Pinpoint the cell where the given text exists, returning its (X, Y) midpoint coordinate. 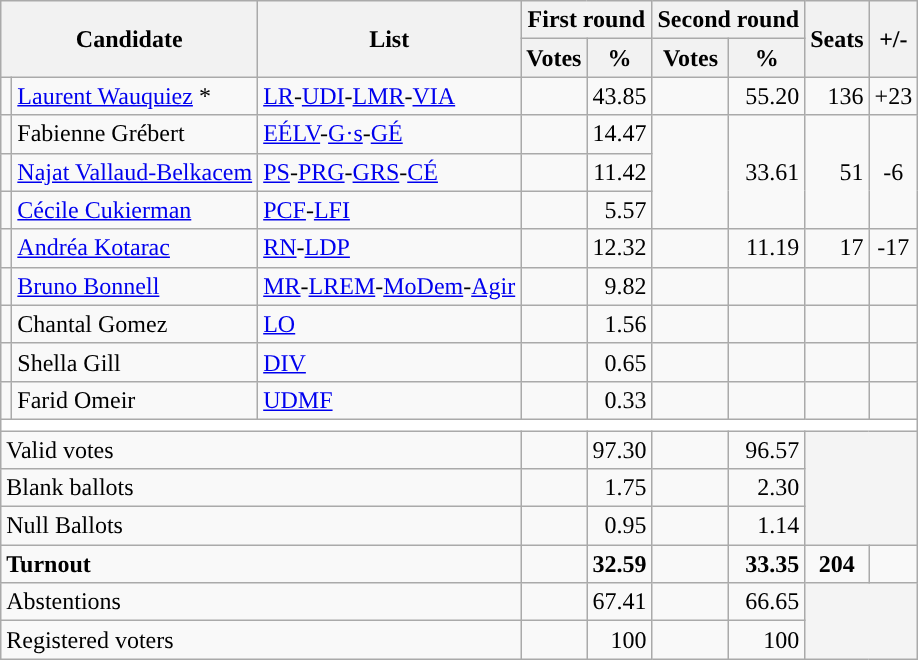
Seats (837, 39)
17 (837, 248)
Null Ballots (261, 526)
97.30 (620, 449)
Second round (728, 20)
2.30 (767, 488)
11.42 (620, 172)
204 (837, 564)
LO (390, 324)
0.65 (620, 362)
33.61 (767, 172)
66.65 (767, 602)
5.57 (620, 210)
Candidate (130, 39)
11.19 (767, 248)
Shella Gill (135, 362)
+/- (894, 39)
0.33 (620, 400)
Laurent Wauquiez * (135, 96)
-17 (894, 248)
Cécile Cukierman (135, 210)
Najat Vallaud-Belkacem (135, 172)
1.75 (620, 488)
1.56 (620, 324)
PCF-LFI (390, 210)
51 (837, 172)
MR-LREM-MoDem-Agir (390, 286)
-6 (894, 172)
0.95 (620, 526)
9.82 (620, 286)
14.47 (620, 134)
UDMF (390, 400)
First round (586, 20)
RN-LDP (390, 248)
DIV (390, 362)
33.35 (767, 564)
55.20 (767, 96)
Abstentions (261, 602)
67.41 (620, 602)
Registered voters (261, 640)
Chantal Gomez (135, 324)
Turnout (261, 564)
32.59 (620, 564)
Fabienne Grébert (135, 134)
LR-UDI-LMR-VIA (390, 96)
List (390, 39)
+23 (894, 96)
96.57 (767, 449)
PS-PRG-GRS-CÉ (390, 172)
1.14 (767, 526)
Farid Omeir (135, 400)
Blank ballots (261, 488)
136 (837, 96)
12.32 (620, 248)
Andréa Kotarac (135, 248)
Bruno Bonnell (135, 286)
Valid votes (261, 449)
EÉLV-G·s-GÉ (390, 134)
43.85 (620, 96)
